Identify which cell holds the provided text, then report its (X, Y) central coordinate. 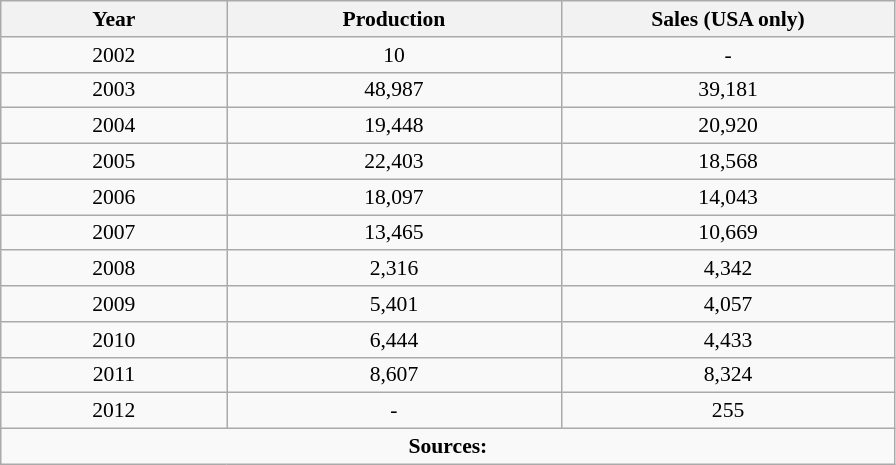
2011 (114, 375)
5,401 (394, 304)
18,568 (728, 162)
2005 (114, 162)
2009 (114, 304)
2007 (114, 233)
10 (394, 55)
19,448 (394, 126)
2012 (114, 411)
Production (394, 19)
4,433 (728, 340)
2006 (114, 197)
Sales (USA only) (728, 19)
20,920 (728, 126)
2,316 (394, 269)
2008 (114, 269)
8,607 (394, 375)
2002 (114, 55)
6,444 (394, 340)
2003 (114, 90)
14,043 (728, 197)
8,324 (728, 375)
2010 (114, 340)
48,987 (394, 90)
10,669 (728, 233)
255 (728, 411)
4,342 (728, 269)
4,057 (728, 304)
39,181 (728, 90)
2004 (114, 126)
Year (114, 19)
13,465 (394, 233)
Sources: (448, 447)
18,097 (394, 197)
22,403 (394, 162)
